Determine the [X, Y] coordinate at the center of the cell enclosing the given text.  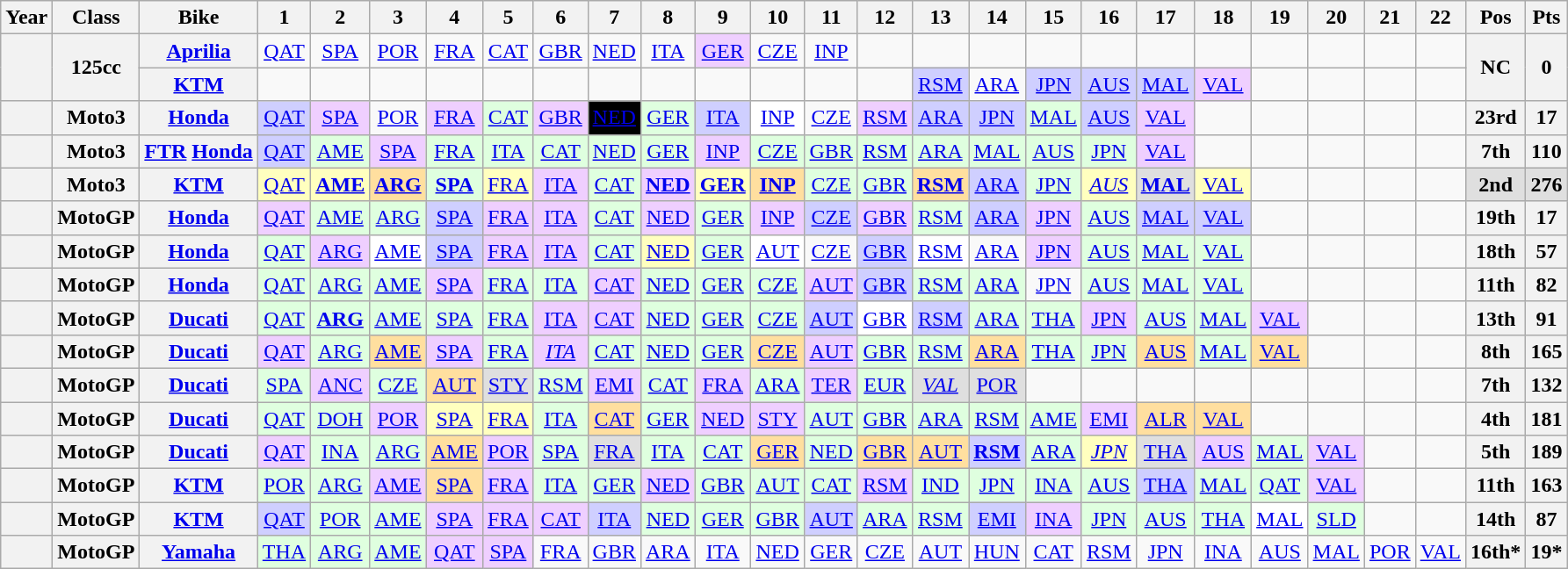
7 [614, 18]
181 [1546, 419]
57 [1546, 251]
4th [1495, 419]
ANC [341, 385]
4 [454, 18]
19 [1280, 18]
12 [885, 18]
5th [1495, 452]
14 [997, 18]
13 [940, 18]
87 [1546, 519]
2 [341, 18]
TER [831, 385]
2nd [1495, 184]
14th [1495, 519]
132 [1546, 385]
DOH [341, 419]
Yamaha [199, 552]
Bike [199, 18]
3 [398, 18]
Year [26, 18]
Class [97, 18]
18 [1223, 18]
23rd [1495, 118]
NC [1495, 68]
Pts [1546, 18]
SLD [1336, 519]
16 [1109, 18]
0 [1546, 68]
9 [722, 18]
20 [1336, 18]
19th [1495, 218]
FTR Honda [199, 151]
19* [1546, 552]
13th [1495, 318]
189 [1546, 452]
10 [777, 18]
82 [1546, 284]
EUR [885, 385]
276 [1546, 184]
1 [284, 18]
91 [1546, 318]
8th [1495, 351]
163 [1546, 486]
110 [1546, 151]
5 [509, 18]
Aprilia [199, 51]
ALR [1165, 419]
IND [940, 486]
HUN [997, 552]
125cc [97, 68]
15 [1053, 18]
Pos [1495, 18]
6 [560, 18]
16th* [1495, 552]
22 [1441, 18]
21 [1390, 18]
11 [831, 18]
8 [668, 18]
165 [1546, 351]
18th [1495, 251]
